Extract the [x, y] coordinate from the center of the cell holding the provided text.  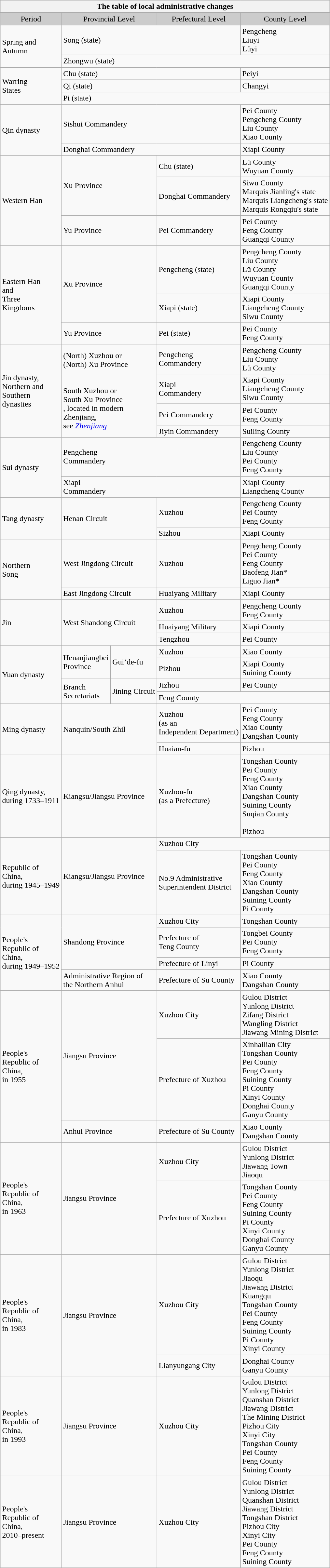
Prefectural Level [199, 19]
Pengcheng County Feng County [285, 610]
Ming dynasty [31, 729]
Qi (state) [151, 86]
BranchSecretariats [86, 691]
People'sRepublic ofChina,2010–present [31, 1522]
Tengzhou [199, 639]
Changyi [285, 86]
Western Han [31, 200]
Qing dynasty,during 1733–1911 [31, 796]
County Level [285, 19]
Tongshan County [285, 921]
Peiyi [285, 74]
Eastern HanandThreeKingdoms [31, 295]
Sishui Commandery [151, 124]
Jiyin Commandery [199, 431]
Pengcheng (state) [199, 269]
Jining Circuit [134, 691]
People'sRepublic ofChina,in 1955 [31, 1066]
West Jingdong Circuit [109, 563]
Republic ofChina,during 1945–1949 [31, 876]
East Jingdong Circuit [109, 593]
Jin dynasty,Northern andSoutherndynasties [31, 391]
Tongshan County Pei County Feng County Xiao County Dangshan County Suining County Pi County [285, 882]
Pei County Pengcheng County Liu County Xiao County [285, 124]
Period [31, 19]
Gulou District Yunlong District Quanshan District Jiawang District Tongshan District Pizhou City Xinyi City Pei County Feng County Suining County [285, 1522]
Siwu County Marquis Jianling's state Marquis Liangcheng's state Marquis Rongqiu's state [285, 196]
Anhui Province [109, 1131]
Pei County Feng County Xiao County Dangshan County [285, 723]
Xiapi County Suining County [285, 669]
Jin [31, 623]
Henan Circuit [109, 518]
Xinhailian City Tongshan County Pei County Feng County Suining County Pi County Xinyi County Donghai County Ganyu County [285, 1079]
Lianyungang City [199, 1365]
Pei County Feng County Guangqi County [285, 230]
Pengcheng County Pei County Feng County Baofeng Jian* Liguo Jian* [285, 563]
Prefecture of Linyi [199, 963]
Pi County [285, 963]
WarringStates [31, 86]
Xuzhou-fu(as a Prefecture) [199, 796]
Gulou District Yunlong District Jiaoqu Jiawang District Kuangqu Tongshan County Pei County Feng County Suining County Pi County Xinyi County [285, 1305]
Pengcheng County Pei County Feng County [285, 512]
Tang dynasty [31, 518]
No.9 AdministrativeSuperintendent District [199, 882]
Xuzhou(as anIndependent Department) [199, 723]
Prefecture ofTeng County [199, 942]
Pi (state) [196, 98]
Gui’de-fu [134, 662]
Xiapi (state) [199, 308]
Spring andAutumn [31, 46]
Sizhou [199, 533]
Yuan dynasty [31, 675]
Gulou District Yunlong District Zifang District Wangling District Jiawang Mining District [285, 1014]
Song (state) [151, 40]
Suiling County [285, 431]
(North) Xuzhou or(North) Xu ProvinceSouth Xuzhou orSouth Xu Province, located in modernZhenjiang, see Zhenjiang [109, 391]
Pengcheng County Liu County Lü County [285, 359]
NorthernSong [31, 570]
Qin dynasty [31, 130]
Lü County Wuyuan County [285, 166]
The table of local administrative changes [165, 7]
West Shandong Circuit [109, 623]
Gulou District Yunlong District Jiawang Town Jiaoqu [285, 1162]
People'sRepublic ofChina,in 1993 [31, 1426]
People'sRepublic ofChina,in 1983 [31, 1315]
Provincial Level [109, 19]
Pengcheng Liuyi Lüyi [285, 40]
Tongshan County Pei County Feng County Xiao County Dangshan County Suining County Suqian County Pizhou [285, 796]
Administrative Region ofthe Northern Anhui [109, 980]
People'sRepublic ofChina,during 1949–1952 [31, 953]
Sui dynasty [31, 467]
People'sRepublic ofChina,in 1963 [31, 1199]
Shandong Province [109, 942]
Nanquin/South Zhil [109, 729]
Feng County [243, 698]
Donghai County Ganyu County [285, 1365]
Pei (state) [199, 334]
Pengcheng County Liu County Pei County Feng County [285, 457]
Xiapi County Liangcheng County [285, 487]
Tongbei County Pei County Feng County [285, 942]
Xiao County [285, 651]
Huaian-fu [199, 749]
Pengcheng County Liu County Lü County Wuyuan County Guangqi County [285, 269]
Zhongwu (state) [196, 61]
Jizhou [199, 685]
Tongshan County Pei County Feng County Suining County Pi County Xinyi County Donghai County Ganyu County [285, 1218]
HenanjiangbeiProvince [86, 662]
